For the text-containing cell, return its midpoint in [X, Y] coordinate format. 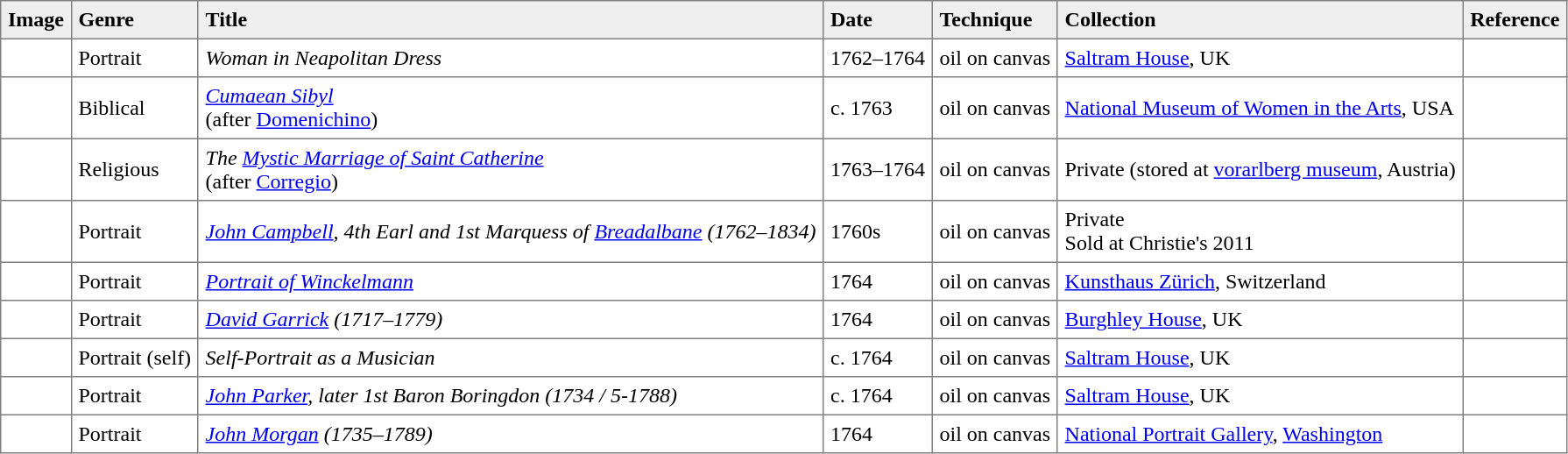
c. 1763 [878, 108]
1760s [878, 231]
National Museum of Women in the Arts, USA [1260, 108]
David Garrick (1717–1779) [510, 320]
Title [510, 20]
Private (stored at vorarlberg museum, Austria) [1260, 169]
Burghley House, UK [1260, 320]
The Mystic Marriage of Saint Catherine (after Corregio) [510, 169]
Kunsthaus Zürich, Switzerland [1260, 281]
John Campbell, 4th Earl and 1st Marquess of Breadalbane (1762–1834) [510, 231]
John Parker, later 1st Baron Boringdon (1734 / 5-1788) [510, 396]
Woman in Neapolitan Dress [510, 58]
Biblical [135, 108]
Image [36, 20]
Collection [1260, 20]
Technique [995, 20]
PrivateSold at Christie's 2011 [1260, 231]
Portrait of Winckelmann [510, 281]
Religious [135, 169]
National Portrait Gallery, Washington [1260, 434]
Cumaean Sibyl (after Domenichino) [510, 108]
Self-Portrait as a Musician [510, 358]
1763–1764 [878, 169]
1762–1764 [878, 58]
John Morgan (1735–1789) [510, 434]
Portrait (self) [135, 358]
Reference [1515, 20]
Genre [135, 20]
Date [878, 20]
